For the text-containing cell, return its midpoint in (x, y) coordinate format. 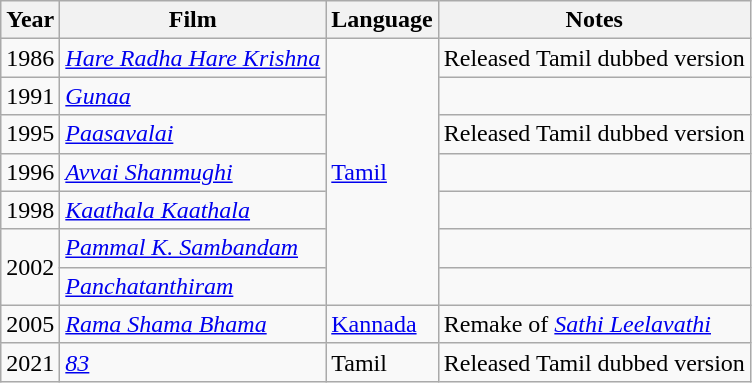
Gunaa (193, 96)
Film (193, 20)
2005 (30, 324)
Rama Shama Bhama (193, 324)
Kannada (382, 324)
Hare Radha Hare Krishna (193, 58)
Language (382, 20)
1998 (30, 210)
83 (193, 362)
Paasavalai (193, 134)
Year (30, 20)
1986 (30, 58)
Avvai Shanmughi (193, 172)
1995 (30, 134)
2021 (30, 362)
2002 (30, 267)
Remake of Sathi Leelavathi (594, 324)
Kaathala Kaathala (193, 210)
Panchatanthiram (193, 286)
Notes (594, 20)
1996 (30, 172)
1991 (30, 96)
Pammal K. Sambandam (193, 248)
